Output the [X, Y] coordinate of the center of the cell containing the given text.  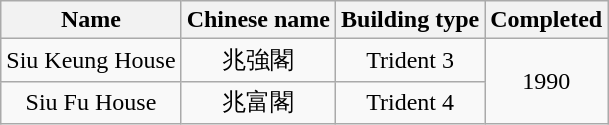
Siu Fu House [91, 102]
Name [91, 20]
Building type [410, 20]
兆富閣 [258, 102]
1990 [546, 82]
Chinese name [258, 20]
Completed [546, 20]
Trident 4 [410, 102]
兆強閣 [258, 60]
Siu Keung House [91, 60]
Trident 3 [410, 60]
